Output the [x, y] coordinate of the center of the cell containing the given text.  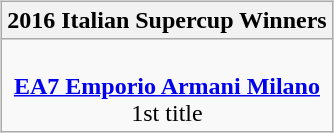
2016 Italian Supercup Winners [167, 20]
EA7 Emporio Armani Milano1st title [167, 85]
